Detect which cell encompasses the target text, then output its [x, y] center coordinate. 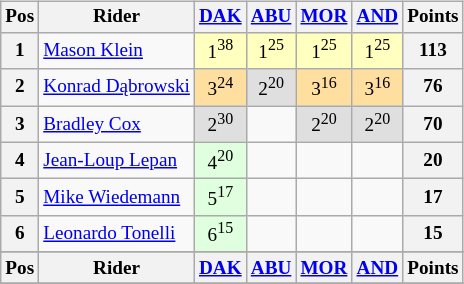
5 [20, 198]
138 [220, 52]
2 [20, 88]
Bradley Cox [117, 124]
76 [433, 88]
324 [220, 88]
615 [220, 234]
517 [220, 198]
4 [20, 160]
Leonardo Tonelli [117, 234]
420 [220, 160]
Mike Wiedemann [117, 198]
20 [433, 160]
15 [433, 234]
6 [20, 234]
17 [433, 198]
Konrad Dąbrowski [117, 88]
Jean-Loup Lepan [117, 160]
230 [220, 124]
Mason Klein [117, 52]
113 [433, 52]
1 [20, 52]
3 [20, 124]
70 [433, 124]
